Output the [x, y] coordinate of the center of the cell containing the given text.  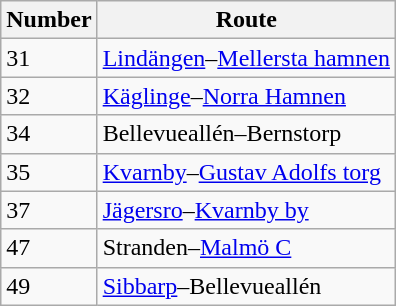
Bellevueallén–Bernstorp [246, 134]
47 [49, 248]
49 [49, 286]
Sibbarp–Bellevueallén [246, 286]
Route [246, 20]
31 [49, 58]
Stranden–Malmö C [246, 248]
Number [49, 20]
34 [49, 134]
Käglinge–Norra Hamnen [246, 96]
32 [49, 96]
Jägersro–Kvarnby by [246, 210]
37 [49, 210]
Kvarnby–Gustav Adolfs torg [246, 172]
35 [49, 172]
Lindängen–Mellersta hamnen [246, 58]
